Return the [X, Y] coordinate for the center point of the cell that contains the specified text.  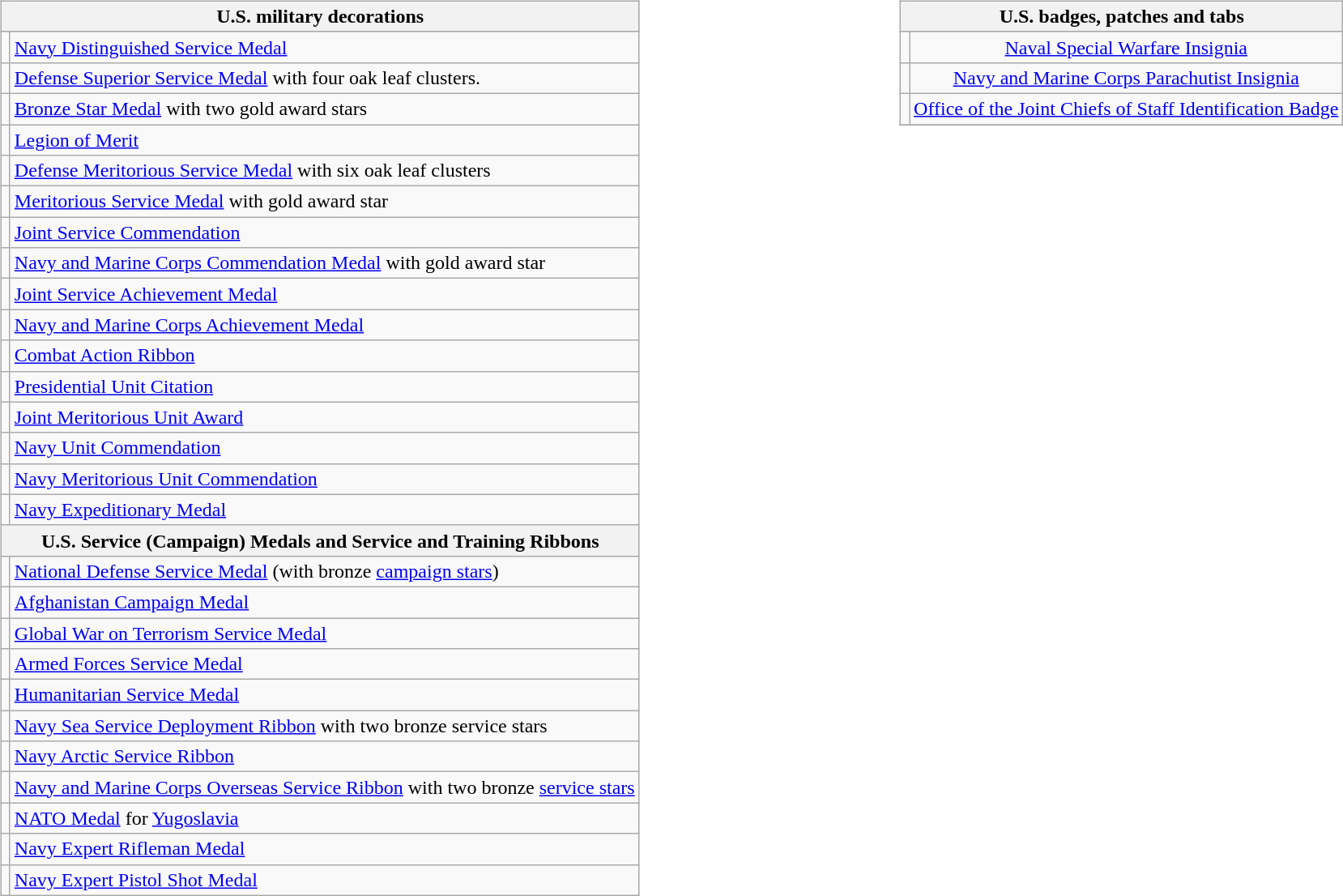
Navy Expert Rifleman Medal [324, 849]
U.S. badges, patches and tabs [1122, 16]
Defense Superior Service Medal with four oak leaf clusters. [324, 78]
Armed Forces Service Medal [324, 664]
Joint Service Achievement Medal [324, 294]
Joint Meritorious Unit Award [324, 417]
Navy and Marine Corps Parachutist Insignia [1126, 78]
U.S. military decorations [320, 16]
Joint Service Commendation [324, 233]
Navy Meritorious Unit Commendation [324, 479]
Navy Arctic Service Ribbon [324, 757]
Navy Sea Service Deployment Ribbon with two bronze service stars [324, 726]
Office of the Joint Chiefs of Staff Identification Badge [1126, 109]
Legion of Merit [324, 140]
Presidential Unit Citation [324, 386]
Global War on Terrorism Service Medal [324, 633]
Meritorious Service Medal with gold award star [324, 202]
NATO Medal for Yugoslavia [324, 818]
Defense Meritorious Service Medal with six oak leaf clusters [324, 171]
Navy Expert Pistol Shot Medal [324, 880]
Afghanistan Campaign Medal [324, 602]
Navy and Marine Corps Overseas Service Ribbon with two bronze service stars [324, 787]
Navy and Marine Corps Achievement Medal [324, 325]
Navy Expeditionary Medal [324, 510]
Combat Action Ribbon [324, 356]
Humanitarian Service Medal [324, 695]
U.S. Service (Campaign) Medals and Service and Training Ribbons [320, 540]
Bronze Star Medal with two gold award stars [324, 109]
Navy and Marine Corps Commendation Medal with gold award star [324, 263]
Navy Distinguished Service Medal [324, 47]
National Defense Service Medal (with bronze campaign stars) [324, 571]
Navy Unit Commendation [324, 448]
Naval Special Warfare Insignia [1126, 47]
